Extract the [x, y] coordinate from the center of the cell holding the provided text.  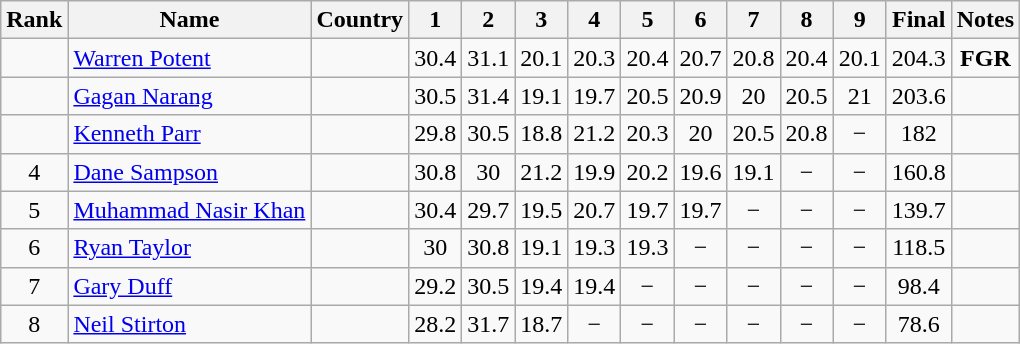
139.7 [918, 210]
19.9 [594, 172]
1 [436, 20]
29.7 [488, 210]
Final [918, 20]
18.7 [542, 324]
Gagan Narang [190, 96]
204.3 [918, 58]
2 [488, 20]
31.4 [488, 96]
203.6 [918, 96]
20.9 [700, 96]
19.6 [700, 172]
20.2 [648, 172]
Dane Sampson [190, 172]
3 [542, 20]
18.8 [542, 134]
78.6 [918, 324]
Ryan Taylor [190, 248]
Country [360, 20]
29.2 [436, 286]
Name [190, 20]
Rank [34, 20]
19.5 [542, 210]
Warren Potent [190, 58]
Neil Stirton [190, 324]
Muhammad Nasir Khan [190, 210]
FGR [985, 58]
9 [860, 20]
28.2 [436, 324]
182 [918, 134]
Kenneth Parr [190, 134]
Gary Duff [190, 286]
29.8 [436, 134]
31.7 [488, 324]
160.8 [918, 172]
Notes [985, 20]
21 [860, 96]
98.4 [918, 286]
31.1 [488, 58]
118.5 [918, 248]
